Pinpoint the cell where the given text exists, returning its (x, y) midpoint coordinate. 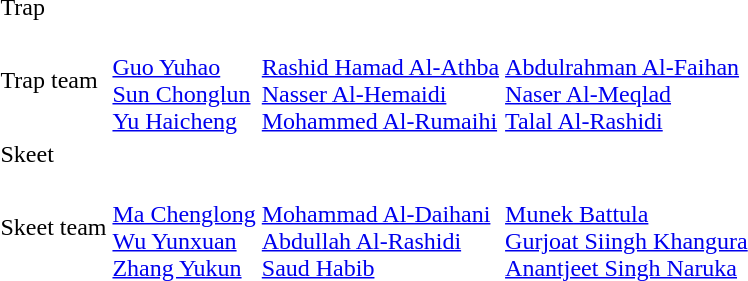
Rashid Hamad Al-AthbaNasser Al-HemaidiMohammed Al-Rumaihi (380, 80)
Guo YuhaoSun ChonglunYu Haicheng (184, 80)
